For the text-containing cell, return its midpoint in [x, y] coordinate format. 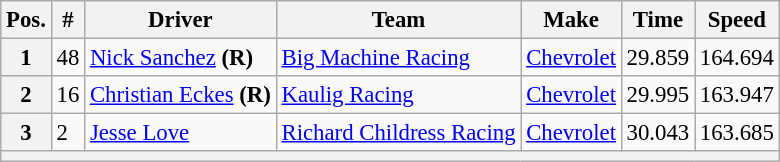
Richard Childress Racing [398, 133]
Christian Eckes (R) [181, 95]
Big Machine Racing [398, 58]
163.947 [738, 95]
1 [26, 58]
Kaulig Racing [398, 95]
29.995 [658, 95]
164.694 [738, 58]
Team [398, 20]
16 [68, 95]
Make [571, 20]
163.685 [738, 133]
Jesse Love [181, 133]
30.043 [658, 133]
Nick Sanchez (R) [181, 58]
Time [658, 20]
Driver [181, 20]
48 [68, 58]
Pos. [26, 20]
Speed [738, 20]
29.859 [658, 58]
3 [26, 133]
# [68, 20]
